Locate the cell with the specified text and output its [x, y] center coordinate. 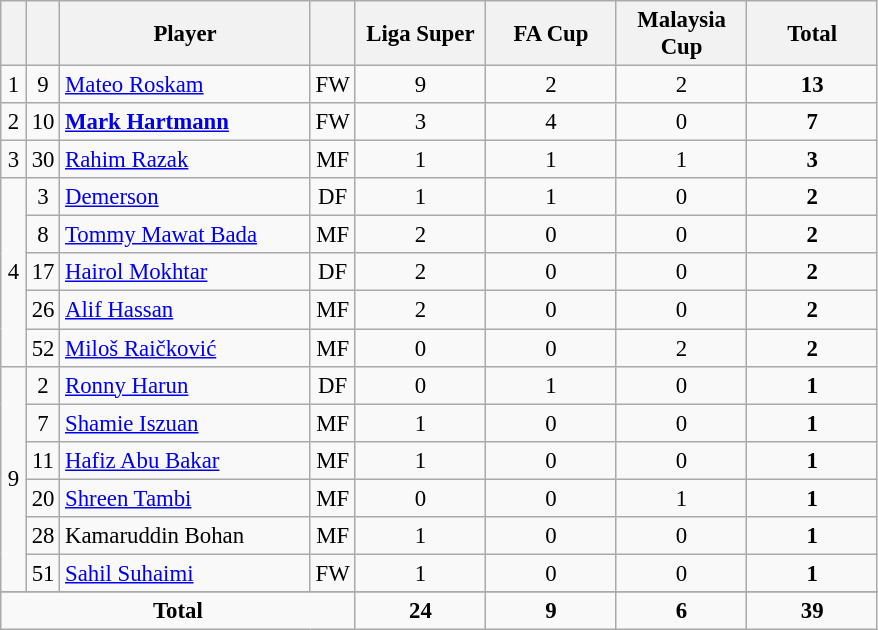
13 [812, 85]
Shreen Tambi [186, 498]
Tommy Mawat Bada [186, 235]
20 [42, 498]
Player [186, 34]
8 [42, 235]
Mark Hartmann [186, 122]
26 [42, 310]
39 [812, 611]
Liga Super [420, 34]
30 [42, 160]
Kamaruddin Bohan [186, 536]
Mateo Roskam [186, 85]
Rahim Razak [186, 160]
Hairol Mokhtar [186, 273]
Ronny Harun [186, 385]
Hafiz Abu Bakar [186, 460]
24 [420, 611]
Miloš Raičković [186, 348]
Sahil Suhaimi [186, 573]
Alif Hassan [186, 310]
28 [42, 536]
51 [42, 573]
Malaysia Cup [682, 34]
Shamie Iszuan [186, 423]
Demerson [186, 197]
6 [682, 611]
11 [42, 460]
10 [42, 122]
FA Cup [552, 34]
52 [42, 348]
17 [42, 273]
